For the text-containing cell, return its midpoint in (X, Y) coordinate format. 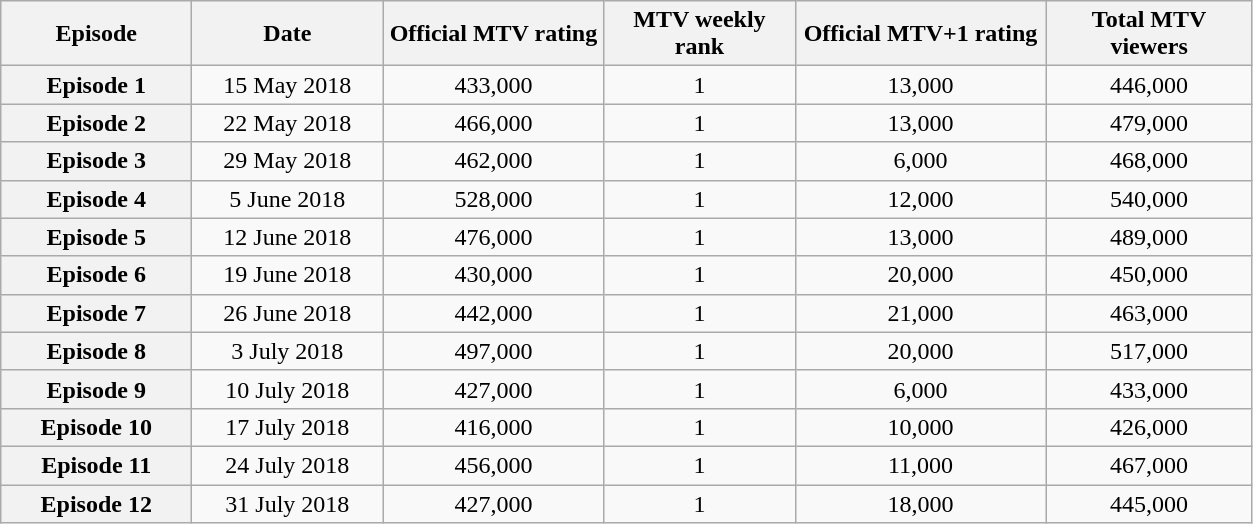
416,000 (494, 427)
Episode 3 (96, 161)
Episode 9 (96, 389)
Episode 4 (96, 199)
12,000 (920, 199)
497,000 (494, 351)
11,000 (920, 465)
19 June 2018 (288, 275)
29 May 2018 (288, 161)
26 June 2018 (288, 313)
Episode 5 (96, 237)
456,000 (494, 465)
462,000 (494, 161)
Episode 12 (96, 503)
Episode 7 (96, 313)
445,000 (1149, 503)
442,000 (494, 313)
476,000 (494, 237)
489,000 (1149, 237)
24 July 2018 (288, 465)
517,000 (1149, 351)
Episode 10 (96, 427)
Date (288, 34)
426,000 (1149, 427)
446,000 (1149, 85)
22 May 2018 (288, 123)
Episode 8 (96, 351)
10 July 2018 (288, 389)
468,000 (1149, 161)
12 June 2018 (288, 237)
Total MTV viewers (1149, 34)
479,000 (1149, 123)
540,000 (1149, 199)
467,000 (1149, 465)
MTV weekly rank (700, 34)
3 July 2018 (288, 351)
10,000 (920, 427)
Episode (96, 34)
17 July 2018 (288, 427)
18,000 (920, 503)
463,000 (1149, 313)
Episode 1 (96, 85)
5 June 2018 (288, 199)
15 May 2018 (288, 85)
Episode 6 (96, 275)
528,000 (494, 199)
450,000 (1149, 275)
Official MTV+1 rating (920, 34)
Official MTV rating (494, 34)
430,000 (494, 275)
Episode 11 (96, 465)
Episode 2 (96, 123)
466,000 (494, 123)
31 July 2018 (288, 503)
21,000 (920, 313)
